From the cell containing the given text, extract its center point as (X, Y) coordinate. 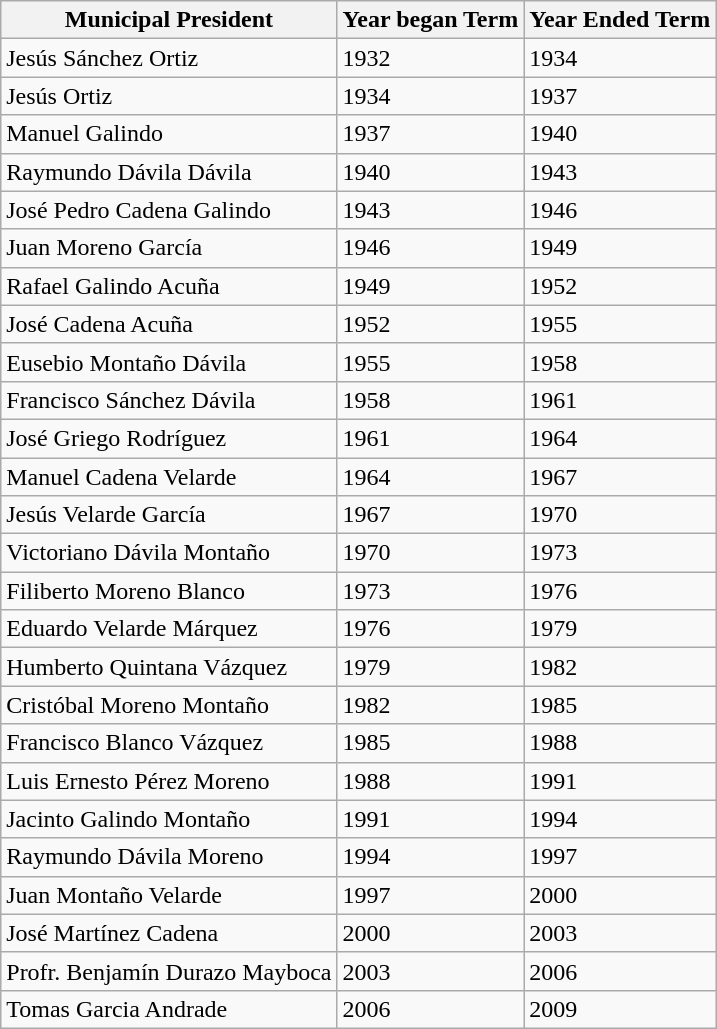
Year began Term (430, 20)
Raymundo Dávila Moreno (169, 857)
Tomas Garcia Andrade (169, 1009)
Manuel Galindo (169, 134)
Jacinto Galindo Montaño (169, 819)
Eduardo Velarde Márquez (169, 629)
Municipal President (169, 20)
Manuel Cadena Velarde (169, 477)
Jesús Sánchez Ortiz (169, 58)
Humberto Quintana Vázquez (169, 667)
Francisco Blanco Vázquez (169, 743)
José Griego Rodríguez (169, 438)
Jesús Velarde García (169, 515)
Eusebio Montaño Dávila (169, 362)
Cristóbal Moreno Montaño (169, 705)
Jesús Ortiz (169, 96)
Juan Montaño Velarde (169, 895)
José Pedro Cadena Galindo (169, 210)
Profr. Benjamín Durazo Mayboca (169, 971)
Rafael Galindo Acuña (169, 286)
1932 (430, 58)
Victoriano Dávila Montaño (169, 553)
José Cadena Acuña (169, 324)
Year Ended Term (620, 20)
Francisco Sánchez Dávila (169, 400)
2009 (620, 1009)
Filiberto Moreno Blanco (169, 591)
Juan Moreno García (169, 248)
José Martínez Cadena (169, 933)
Raymundo Dávila Dávila (169, 172)
Luis Ernesto Pérez Moreno (169, 781)
